Determine the [X, Y] coordinate at the center of the cell enclosing the given text.  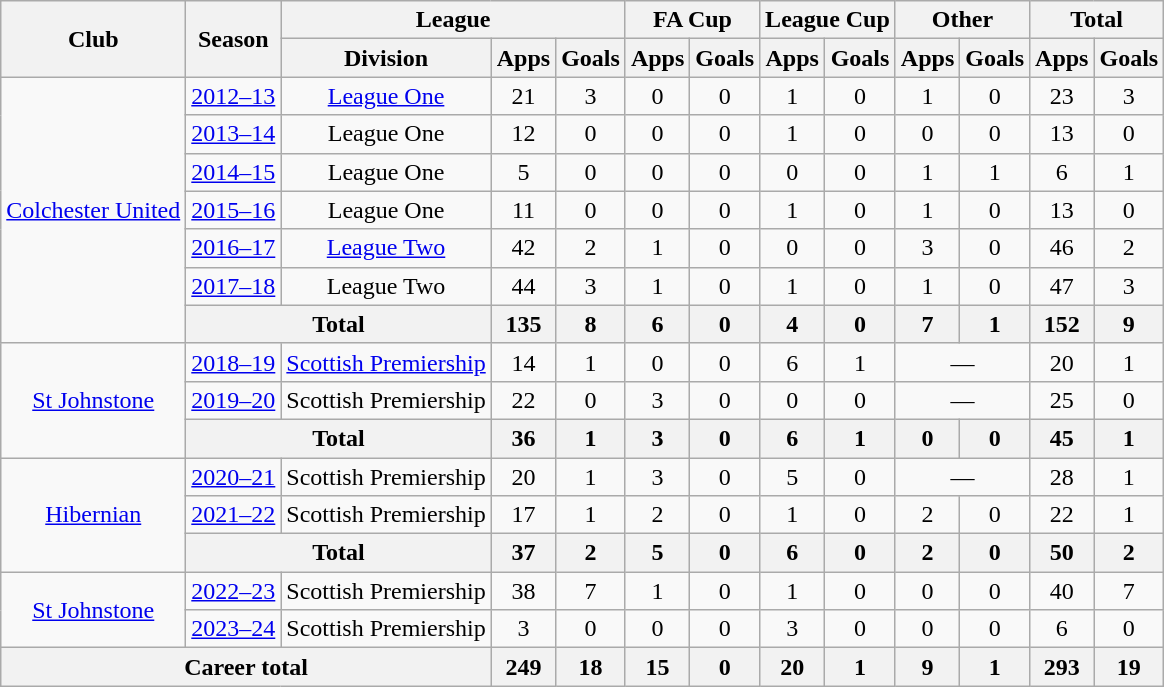
FA Cup [692, 20]
2013–14 [234, 134]
18 [591, 667]
293 [1062, 667]
Colchester United [94, 210]
2019–20 [234, 400]
2017–18 [234, 286]
2020–21 [234, 477]
46 [1062, 248]
152 [1062, 324]
Club [94, 39]
40 [1062, 591]
League [454, 20]
2014–15 [234, 172]
25 [1062, 400]
42 [523, 248]
17 [523, 515]
15 [657, 667]
135 [523, 324]
23 [1062, 96]
2015–16 [234, 210]
19 [1129, 667]
8 [591, 324]
44 [523, 286]
4 [792, 324]
45 [1062, 438]
47 [1062, 286]
Hibernian [94, 515]
38 [523, 591]
Other [962, 20]
21 [523, 96]
2016–17 [234, 248]
Season [234, 39]
2018–19 [234, 362]
28 [1062, 477]
37 [523, 553]
2022–23 [234, 591]
249 [523, 667]
12 [523, 134]
11 [523, 210]
2012–13 [234, 96]
2021–22 [234, 515]
50 [1062, 553]
36 [523, 438]
League Cup [828, 20]
Career total [246, 667]
Division [386, 58]
14 [523, 362]
2023–24 [234, 629]
